Search for the cell housing the specified text and yield its (x, y) center coordinate. 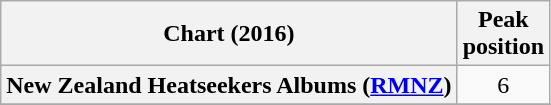
New Zealand Heatseekers Albums (RMNZ) (229, 85)
Chart (2016) (229, 34)
6 (503, 85)
Peak position (503, 34)
